Find where the given text appears and provide that cell's center as (X, Y) coordinate. 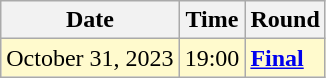
Date (90, 20)
Final (285, 58)
Round (285, 20)
October 31, 2023 (90, 58)
Time (212, 20)
19:00 (212, 58)
